Provide the [X, Y] coordinate of the cell's center where the given text is located.  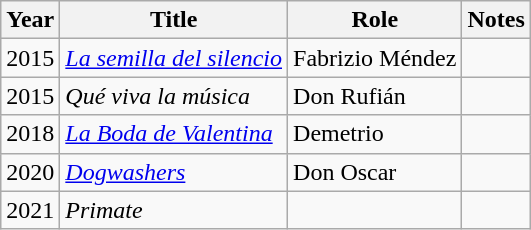
Year [30, 20]
Don Rufián [375, 96]
Demetrio [375, 134]
Don Oscar [375, 172]
La Boda de Valentina [174, 134]
2020 [30, 172]
Primate [174, 210]
Title [174, 20]
La semilla del silencio [174, 58]
Notes [496, 20]
2021 [30, 210]
2018 [30, 134]
Role [375, 20]
Dogwashers [174, 172]
Fabrizio Méndez [375, 58]
Qué viva la música [174, 96]
